Search for the cell housing the specified text and yield its [X, Y] center coordinate. 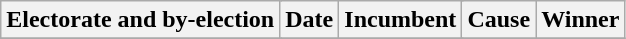
Electorate and by-election [140, 20]
Date [310, 20]
Cause [499, 20]
Winner [580, 20]
Incumbent [400, 20]
